From the cell containing the given text, extract its center point as [X, Y] coordinate. 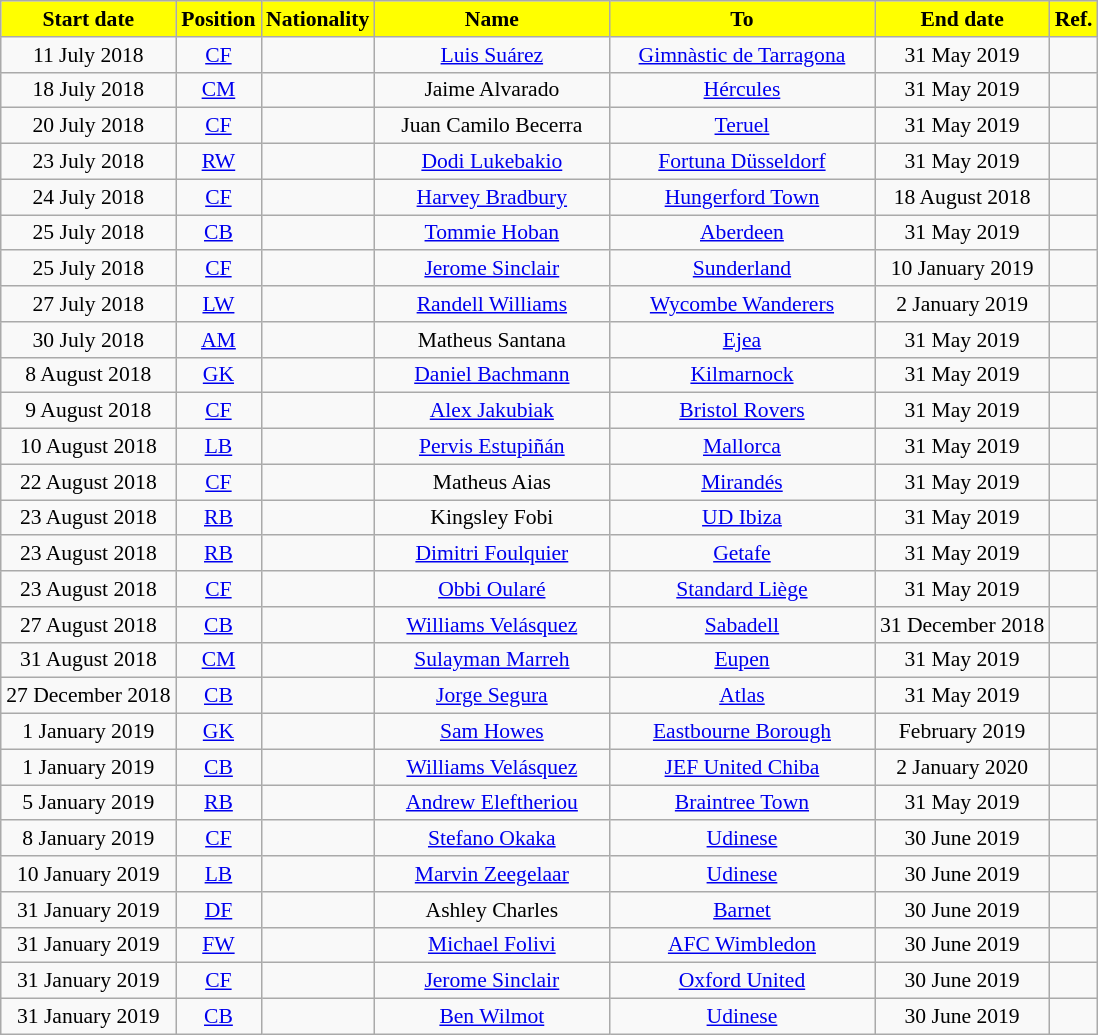
Pervis Estupiñán [492, 447]
Sabadell [742, 625]
Obbi Oularé [492, 589]
Eastbourne Borough [742, 732]
31 December 2018 [962, 625]
Andrew Eleftheriou [492, 803]
11 July 2018 [88, 55]
Jorge Segura [492, 696]
Name [492, 19]
Hungerford Town [742, 197]
Aberdeen [742, 233]
Ashley Charles [492, 910]
FW [218, 945]
31 August 2018 [88, 660]
2 January 2019 [962, 304]
End date [962, 19]
Jaime Alvarado [492, 90]
Dodi Lukebakio [492, 162]
Teruel [742, 126]
Ref. [1074, 19]
Eupen [742, 660]
18 August 2018 [962, 197]
Wycombe Wanderers [742, 304]
AFC Wimbledon [742, 945]
5 January 2019 [88, 803]
Dimitri Foulquier [492, 554]
Matheus Santana [492, 340]
Mirandés [742, 482]
2 January 2020 [962, 767]
Michael Folivi [492, 945]
Start date [88, 19]
23 July 2018 [88, 162]
Sunderland [742, 269]
Sulayman Marreh [492, 660]
Kilmarnock [742, 375]
Standard Liège [742, 589]
Oxford United [742, 981]
Randell Williams [492, 304]
UD Ibiza [742, 518]
Ejea [742, 340]
AM [218, 340]
Fortuna Düsseldorf [742, 162]
Luis Suárez [492, 55]
To [742, 19]
8 January 2019 [88, 839]
10 August 2018 [88, 447]
Mallorca [742, 447]
Gimnàstic de Tarragona [742, 55]
Nationality [318, 19]
30 July 2018 [88, 340]
JEF United Chiba [742, 767]
22 August 2018 [88, 482]
RW [218, 162]
Tommie Hoban [492, 233]
Bristol Rovers [742, 411]
Braintree Town [742, 803]
20 July 2018 [88, 126]
Daniel Bachmann [492, 375]
Position [218, 19]
Juan Camilo Becerra [492, 126]
Kingsley Fobi [492, 518]
Matheus Aias [492, 482]
LW [218, 304]
Marvin Zeegelaar [492, 874]
9 August 2018 [88, 411]
Getafe [742, 554]
Hércules [742, 90]
Alex Jakubiak [492, 411]
Ben Wilmot [492, 1017]
Stefano Okaka [492, 839]
27 July 2018 [88, 304]
27 August 2018 [88, 625]
February 2019 [962, 732]
Barnet [742, 910]
DF [218, 910]
8 August 2018 [88, 375]
18 July 2018 [88, 90]
Sam Howes [492, 732]
Harvey Bradbury [492, 197]
24 July 2018 [88, 197]
Atlas [742, 696]
27 December 2018 [88, 696]
